For the text-containing cell, return its midpoint in (x, y) coordinate format. 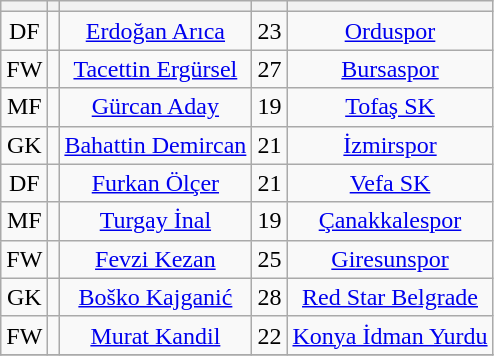
27 (270, 69)
Vefa SK (390, 183)
Bahattin Demircan (156, 145)
Konya İdman Yurdu (390, 335)
Tofaş SK (390, 107)
Tacettin Ergürsel (156, 69)
Gürcan Aday (156, 107)
25 (270, 259)
Furkan Ölçer (156, 183)
Erdoğan Arıca (156, 31)
Red Star Belgrade (390, 297)
23 (270, 31)
Çanakkalespor (390, 221)
Boško Kajganić (156, 297)
Orduspor (390, 31)
Fevzi Kezan (156, 259)
Turgay İnal (156, 221)
Giresunspor (390, 259)
İzmirspor (390, 145)
22 (270, 335)
28 (270, 297)
Murat Kandil (156, 335)
Bursaspor (390, 69)
